Capture the cell that displays the provided text and extract its [X, Y] central coordinate. 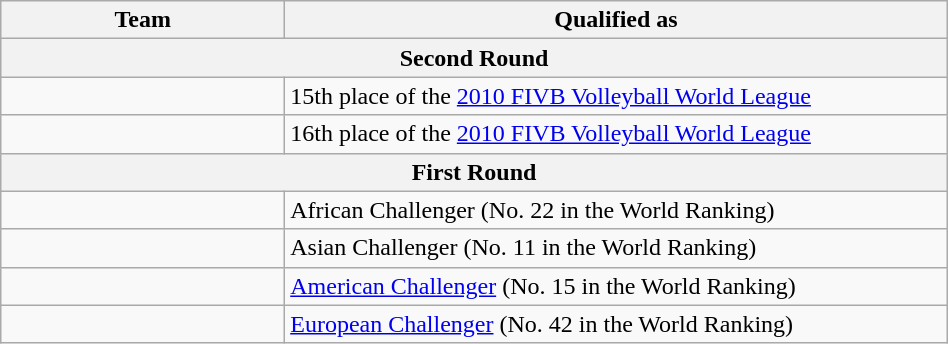
15th place of the 2010 FIVB Volleyball World League [616, 96]
First Round [474, 172]
American Challenger (No. 15 in the World Ranking) [616, 286]
Team [143, 20]
16th place of the 2010 FIVB Volleyball World League [616, 134]
European Challenger (No. 42 in the World Ranking) [616, 324]
African Challenger (No. 22 in the World Ranking) [616, 210]
Second Round [474, 58]
Qualified as [616, 20]
Asian Challenger (No. 11 in the World Ranking) [616, 248]
